From the cell containing the given text, extract its center point as (x, y) coordinate. 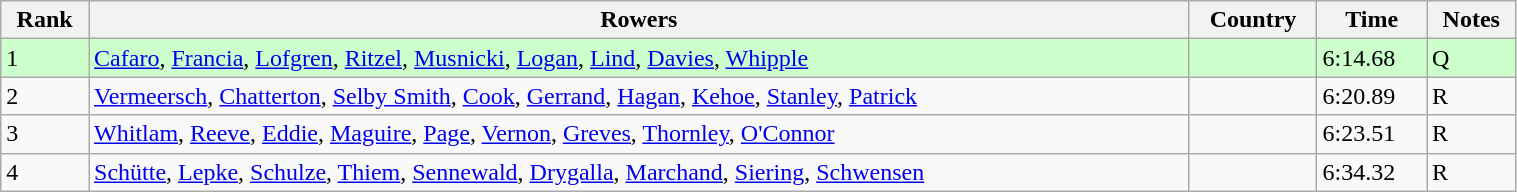
4 (45, 172)
6:14.68 (1372, 58)
Whitlam, Reeve, Eddie, Maguire, Page, Vernon, Greves, Thornley, O'Connor (640, 134)
Rowers (640, 20)
2 (45, 96)
Notes (1472, 20)
6:34.32 (1372, 172)
Vermeersch, Chatterton, Selby Smith, Cook, Gerrand, Hagan, Kehoe, Stanley, Patrick (640, 96)
Schütte, Lepke, Schulze, Thiem, Sennewald, Drygalla, Marchand, Siering, Schwensen (640, 172)
Time (1372, 20)
6:20.89 (1372, 96)
Rank (45, 20)
1 (45, 58)
3 (45, 134)
Q (1472, 58)
Country (1253, 20)
Cafaro, Francia, Lofgren, Ritzel, Musnicki, Logan, Lind, Davies, Whipple (640, 58)
6:23.51 (1372, 134)
